Find where the given text appears and provide that cell's center as (x, y) coordinate. 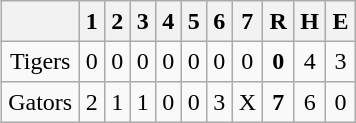
Tigers (40, 61)
E (341, 21)
X (248, 102)
H (310, 21)
R (278, 21)
Gators (40, 102)
5 (194, 21)
